Identify which cell holds the provided text, then report its (X, Y) central coordinate. 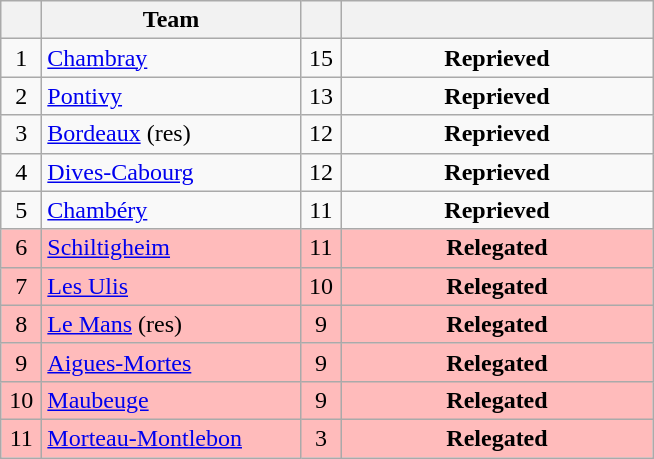
2 (22, 96)
4 (22, 172)
6 (22, 248)
Morteau-Montlebon (172, 438)
Maubeuge (172, 400)
8 (22, 324)
7 (22, 286)
13 (320, 96)
15 (320, 58)
Les Ulis (172, 286)
Team (172, 20)
Pontivy (172, 96)
1 (22, 58)
Schiltigheim (172, 248)
Le Mans (res) (172, 324)
Chambray (172, 58)
Chambéry (172, 210)
Bordeaux (res) (172, 134)
Dives-Cabourg (172, 172)
Aigues-Mortes (172, 362)
5 (22, 210)
